Locate the cell with the specified text and output its [X, Y] center coordinate. 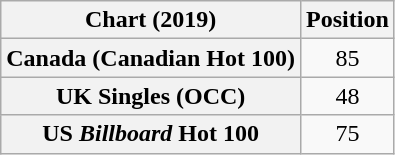
Canada (Canadian Hot 100) [151, 58]
UK Singles (OCC) [151, 96]
48 [348, 96]
Position [348, 20]
85 [348, 58]
75 [348, 134]
US Billboard Hot 100 [151, 134]
Chart (2019) [151, 20]
